Locate the cell with the specified text and output its [x, y] center coordinate. 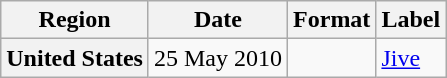
Format [332, 20]
Date [218, 20]
Region [75, 20]
Jive [411, 58]
25 May 2010 [218, 58]
United States [75, 58]
Label [411, 20]
